Identify which cell holds the provided text, then report its (X, Y) central coordinate. 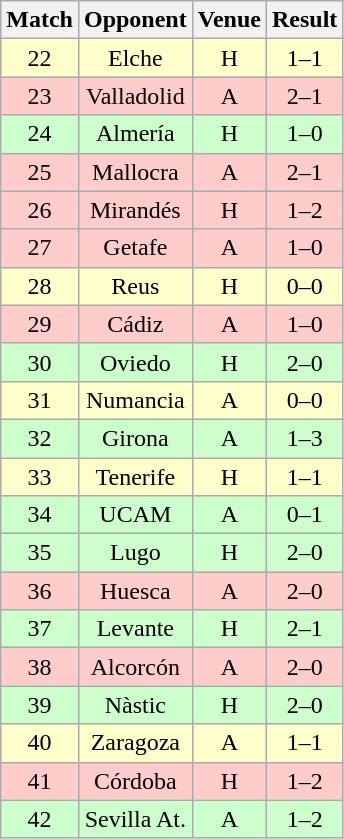
30 (40, 362)
41 (40, 781)
Elche (135, 58)
29 (40, 324)
22 (40, 58)
UCAM (135, 515)
33 (40, 477)
Mirandés (135, 210)
Huesca (135, 591)
26 (40, 210)
Nàstic (135, 705)
0–1 (304, 515)
24 (40, 134)
25 (40, 172)
Venue (229, 20)
28 (40, 286)
Opponent (135, 20)
42 (40, 819)
Tenerife (135, 477)
23 (40, 96)
Girona (135, 438)
Levante (135, 629)
39 (40, 705)
Result (304, 20)
37 (40, 629)
Alcorcón (135, 667)
Cádiz (135, 324)
Lugo (135, 553)
Valladolid (135, 96)
36 (40, 591)
Almería (135, 134)
Zaragoza (135, 743)
Reus (135, 286)
Getafe (135, 248)
38 (40, 667)
Oviedo (135, 362)
Numancia (135, 400)
31 (40, 400)
Córdoba (135, 781)
32 (40, 438)
Sevilla At. (135, 819)
Mallocra (135, 172)
1–3 (304, 438)
34 (40, 515)
Match (40, 20)
27 (40, 248)
35 (40, 553)
40 (40, 743)
